From the cell containing the given text, extract its center point as [x, y] coordinate. 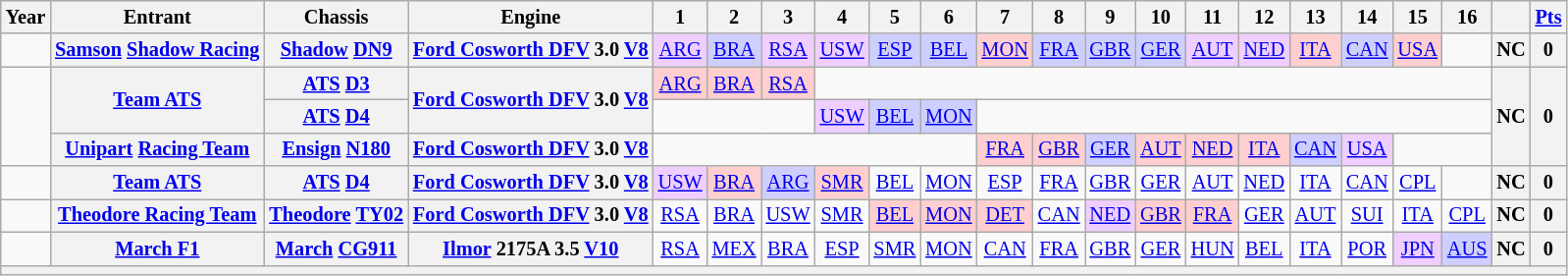
11 [1213, 17]
DET [1005, 215]
13 [1315, 17]
March CG911 [336, 248]
JPN [1418, 248]
March F1 [157, 248]
Engine [531, 17]
Chassis [336, 17]
6 [948, 17]
MEX [734, 248]
HUN [1213, 248]
12 [1265, 17]
3 [789, 17]
Shadow DN9 [336, 50]
Theodore TY02 [336, 215]
7 [1005, 17]
Entrant [157, 17]
Unipart Racing Team [157, 149]
Year [26, 17]
1 [681, 17]
AUS [1467, 248]
14 [1368, 17]
4 [842, 17]
9 [1111, 17]
15 [1418, 17]
SUI [1368, 215]
Ilmor 2175A 3.5 V10 [531, 248]
2 [734, 17]
5 [895, 17]
8 [1060, 17]
Theodore Racing Team [157, 215]
Pts [1548, 17]
POR [1368, 248]
Samson Shadow Racing [157, 50]
ATS D3 [336, 83]
Ensign N180 [336, 149]
10 [1161, 17]
16 [1467, 17]
